Search for the cell housing the specified text and yield its [x, y] center coordinate. 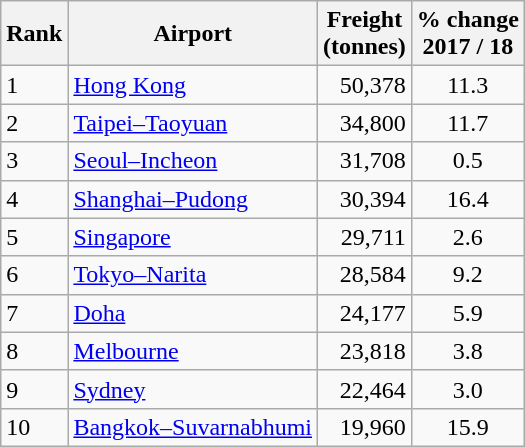
Shanghai–Pudong [193, 199]
Taipei–Taoyuan [193, 123]
15.9 [468, 427]
8 [34, 351]
5.9 [468, 313]
5 [34, 237]
Tokyo–Narita [193, 275]
Bangkok–Suvarnabhumi [193, 427]
23,818 [365, 351]
Rank [34, 34]
% change2017 / 18 [468, 34]
29,711 [365, 237]
Doha [193, 313]
30,394 [365, 199]
22,464 [365, 389]
3.8 [468, 351]
9 [34, 389]
1 [34, 85]
6 [34, 275]
2.6 [468, 237]
9.2 [468, 275]
11.7 [468, 123]
Singapore [193, 237]
50,378 [365, 85]
Sydney [193, 389]
19,960 [365, 427]
3.0 [468, 389]
4 [34, 199]
31,708 [365, 161]
16.4 [468, 199]
28,584 [365, 275]
Hong Kong [193, 85]
0.5 [468, 161]
24,177 [365, 313]
7 [34, 313]
Melbourne [193, 351]
Airport [193, 34]
2 [34, 123]
3 [34, 161]
Freight(tonnes) [365, 34]
11.3 [468, 85]
34,800 [365, 123]
Seoul–Incheon [193, 161]
10 [34, 427]
